Return (X, Y) of the center of cell containing provided text 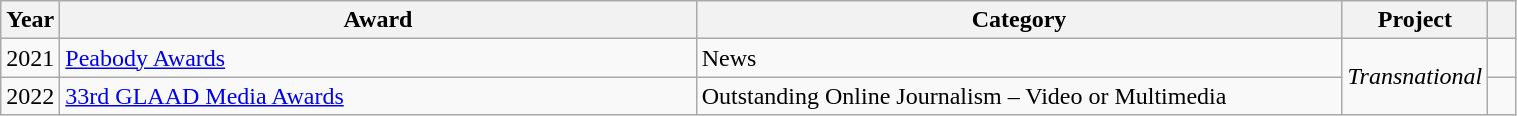
Peabody Awards (378, 58)
Project (1415, 20)
2021 (30, 58)
News (1019, 58)
Outstanding Online Journalism – Video or Multimedia (1019, 96)
Year (30, 20)
33rd GLAAD Media Awards (378, 96)
Award (378, 20)
Transnational (1415, 77)
Category (1019, 20)
2022 (30, 96)
